Scan for the cell matching the given text and deliver its (X, Y) coordinate at center. 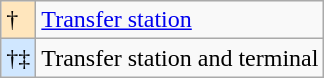
†‡ (18, 58)
Transfer station (180, 20)
Transfer station and terminal (180, 58)
† (18, 20)
